Capture the cell that displays the provided text and extract its (x, y) central coordinate. 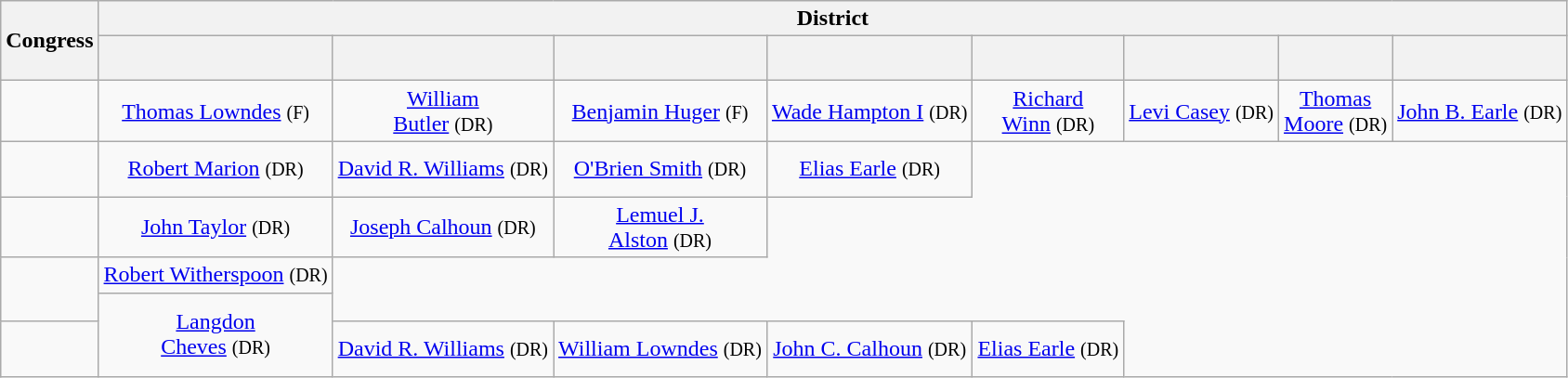
O'Brien Smith (DR) (660, 169)
John Taylor (DR) (216, 227)
John B. Earle (DR) (1480, 111)
John C. Calhoun (DR) (869, 348)
ThomasMoore (DR) (1336, 111)
LangdonCheves (DR) (216, 334)
Joseph Calhoun (DR) (442, 227)
District (832, 19)
Robert Marion (DR) (216, 169)
Thomas Lowndes (F) (216, 111)
Lemuel J.Alston (DR) (660, 227)
Wade Hampton I (DR) (869, 111)
RichardWinn (DR) (1048, 111)
Benjamin Huger (F) (660, 111)
Levi Casey (DR) (1202, 111)
Congress (50, 41)
WilliamButler (DR) (442, 111)
William Lowndes (DR) (660, 348)
Robert Witherspoon (DR) (216, 275)
